Return (X, Y) of the center of cell containing provided text 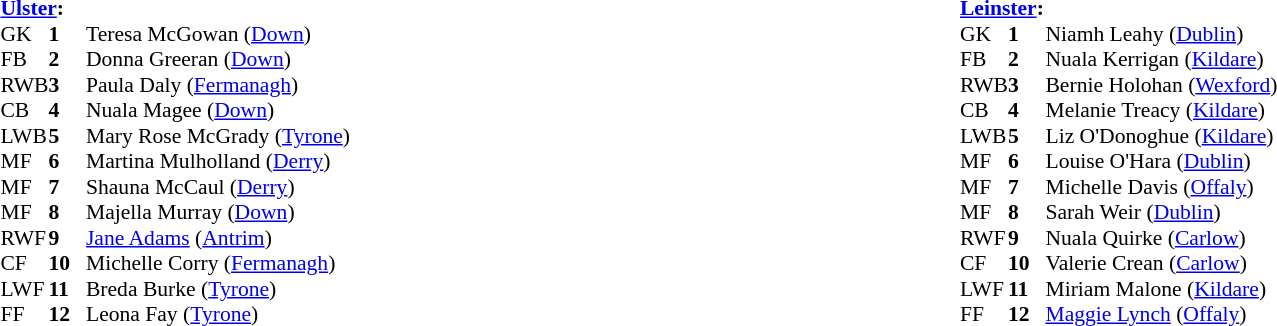
Valerie Crean (Carlow) (1161, 263)
Miriam Malone (Kildare) (1161, 289)
Nuala Kerrigan (Kildare) (1161, 59)
Breda Burke (Tyrone) (218, 289)
Michelle Davis (Offaly) (1161, 187)
Louise O'Hara (Dublin) (1161, 161)
Teresa McGowan (Down) (218, 34)
Michelle Corry (Fermanagh) (218, 263)
Jane Adams (Antrim) (218, 238)
Shauna McCaul (Derry) (218, 187)
Mary Rose McGrady (Tyrone) (218, 136)
Martina Mulholland (Derry) (218, 161)
Melanie Treacy (Kildare) (1161, 111)
Niamh Leahy (Dublin) (1161, 34)
Majella Murray (Down) (218, 213)
Sarah Weir (Dublin) (1161, 213)
Nuala Magee (Down) (218, 111)
Donna Greeran (Down) (218, 59)
Bernie Holohan (Wexford) (1161, 85)
Paula Daly (Fermanagh) (218, 85)
Liz O'Donoghue (Kildare) (1161, 136)
Nuala Quirke (Carlow) (1161, 238)
